From the cell containing the given text, extract its center point as [x, y] coordinate. 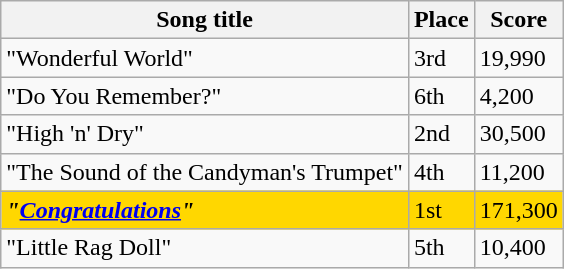
Song title [205, 20]
4,200 [518, 96]
Place [441, 20]
"High 'n' Dry" [205, 134]
10,400 [518, 248]
4th [441, 172]
171,300 [518, 210]
"Little Rag Doll" [205, 248]
Score [518, 20]
"Wonderful World" [205, 58]
11,200 [518, 172]
1st [441, 210]
3rd [441, 58]
"The Sound of the Candyman's Trumpet" [205, 172]
5th [441, 248]
"Congratulations" [205, 210]
6th [441, 96]
30,500 [518, 134]
2nd [441, 134]
"Do You Remember?" [205, 96]
19,990 [518, 58]
